Return [x, y] of the center of cell containing provided text 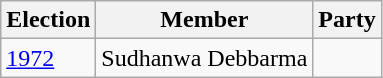
Member [204, 20]
Party [347, 20]
Election [48, 20]
Sudhanwa Debbarma [204, 58]
1972 [48, 58]
